Search for the cell housing the specified text and yield its [x, y] center coordinate. 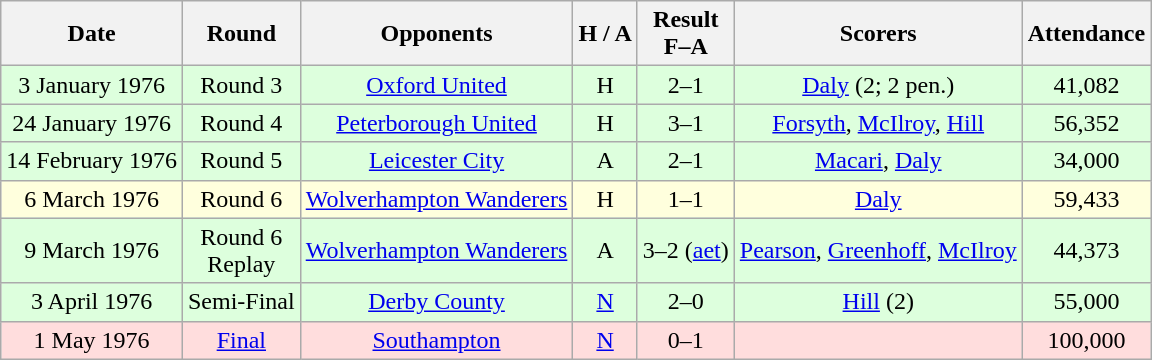
Attendance [1086, 34]
Round [241, 34]
59,433 [1086, 199]
9 March 1976 [92, 250]
Pearson, Greenhoff, McIlroy [878, 250]
34,000 [1086, 161]
Scorers [878, 34]
Southampton [436, 340]
Semi-Final [241, 302]
56,352 [1086, 123]
41,082 [1086, 85]
3–2 (aet) [686, 250]
Final [241, 340]
H / A [605, 34]
Round 5 [241, 161]
0–1 [686, 340]
Daly [878, 199]
1 May 1976 [92, 340]
ResultF–A [686, 34]
Oxford United [436, 85]
Macari, Daly [878, 161]
3 April 1976 [92, 302]
Forsyth, McIlroy, Hill [878, 123]
3 January 1976 [92, 85]
2–0 [686, 302]
Opponents [436, 34]
Hill (2) [878, 302]
Round 4 [241, 123]
100,000 [1086, 340]
Daly (2; 2 pen.) [878, 85]
44,373 [1086, 250]
55,000 [1086, 302]
24 January 1976 [92, 123]
1–1 [686, 199]
Date [92, 34]
Round 3 [241, 85]
Leicester City [436, 161]
Derby County [436, 302]
14 February 1976 [92, 161]
6 March 1976 [92, 199]
Round 6 [241, 199]
Peterborough United [436, 123]
Round 6Replay [241, 250]
3–1 [686, 123]
